Scan for the cell matching the given text and deliver its (x, y) coordinate at center. 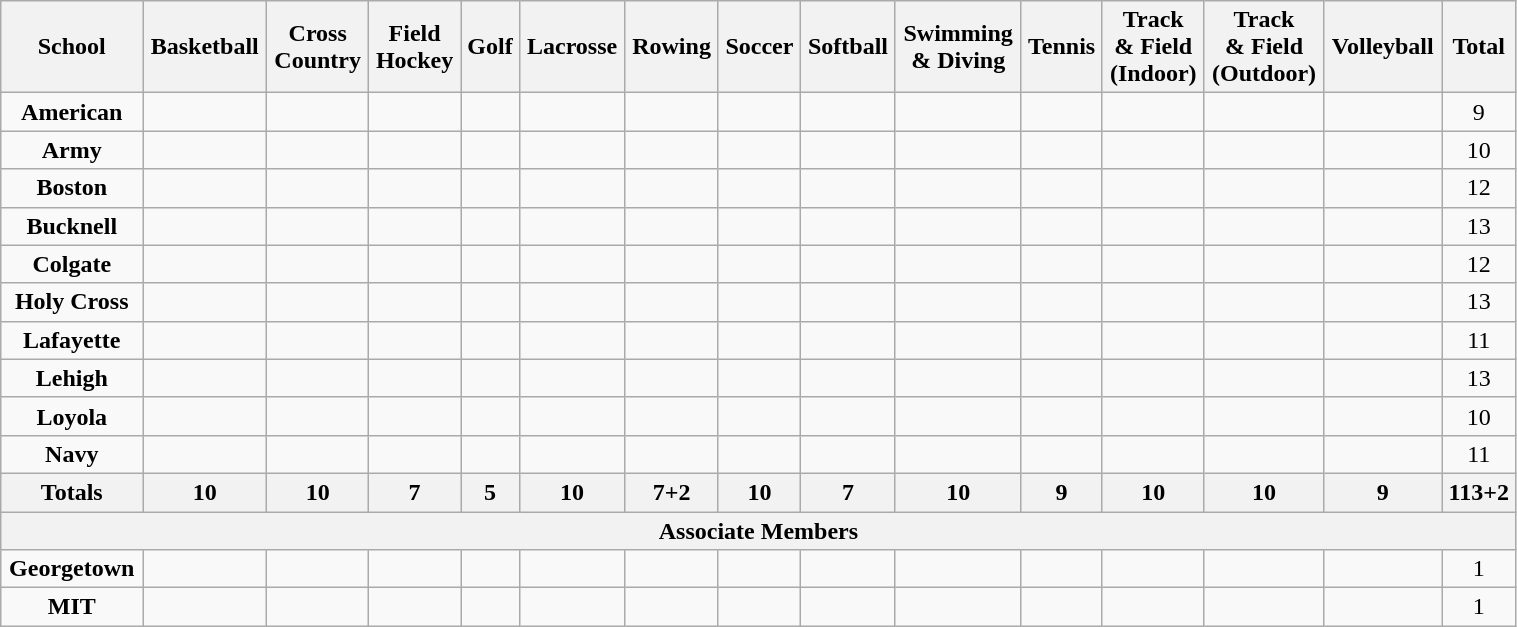
Georgetown (72, 569)
Bucknell (72, 226)
School (72, 47)
Holy Cross (72, 302)
Lehigh (72, 378)
Colgate (72, 264)
Track& Field(Outdoor) (1264, 47)
Swimming& Diving (958, 47)
Track& Field(Indoor) (1153, 47)
FieldHockey (415, 47)
Lafayette (72, 340)
Army (72, 150)
Total (1480, 47)
Tennis (1062, 47)
American (72, 112)
Loyola (72, 416)
7+2 (672, 492)
Golf (490, 47)
Totals (72, 492)
CrossCountry (318, 47)
Basketball (205, 47)
113+2 (1480, 492)
Rowing (672, 47)
Boston (72, 188)
Softball (848, 47)
Volleyball (1383, 47)
MIT (72, 607)
Associate Members (758, 531)
Soccer (759, 47)
Navy (72, 454)
Lacrosse (572, 47)
5 (490, 492)
